Locate the cell with the specified text and output its (X, Y) center coordinate. 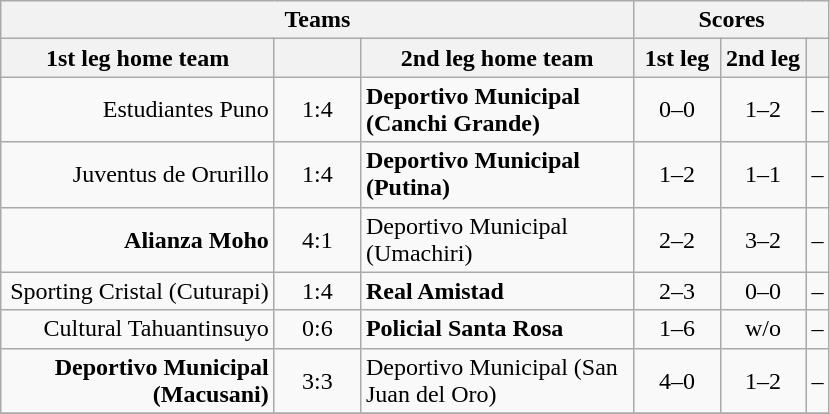
3–2 (763, 240)
2nd leg home team (497, 58)
Policial Santa Rosa (497, 329)
Real Amistad (497, 291)
Cultural Tahuantinsuyo (138, 329)
Juventus de Orurillo (138, 174)
Deportivo Municipal (San Juan del Oro) (497, 380)
3:3 (317, 380)
Deportivo Municipal (Putina) (497, 174)
Deportivo Municipal (Macusani) (138, 380)
Sporting Cristal (Cuturapi) (138, 291)
Deportivo Municipal (Canchi Grande) (497, 110)
2–2 (677, 240)
4–0 (677, 380)
1st leg (677, 58)
2–3 (677, 291)
Deportivo Municipal (Umachiri) (497, 240)
0:6 (317, 329)
2nd leg (763, 58)
4:1 (317, 240)
1st leg home team (138, 58)
Scores (732, 20)
1–1 (763, 174)
w/o (763, 329)
Teams (318, 20)
1–6 (677, 329)
Estudiantes Puno (138, 110)
Alianza Moho (138, 240)
